Find where the given text appears and provide that cell's center as (X, Y) coordinate. 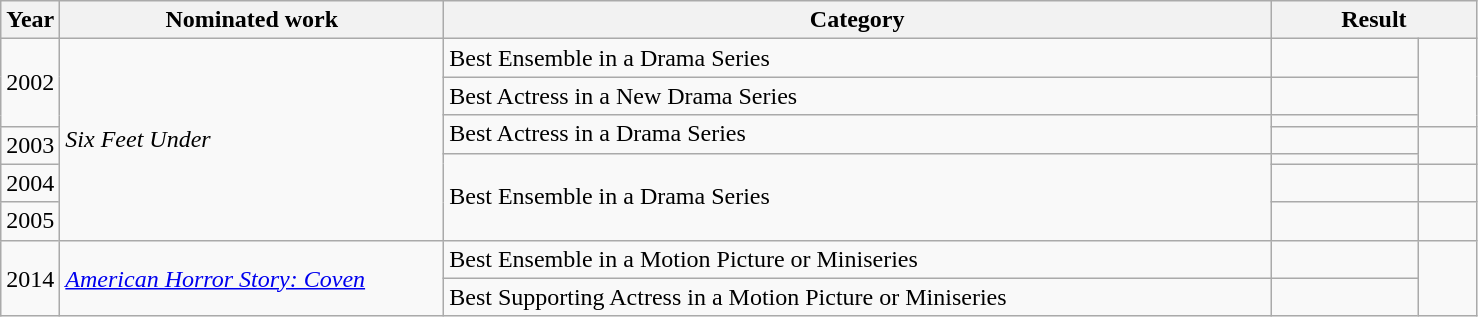
2005 (30, 221)
Best Supporting Actress in a Motion Picture or Miniseries (858, 297)
2004 (30, 183)
Category (858, 20)
Result (1374, 20)
2003 (30, 145)
Year (30, 20)
American Horror Story: Coven (252, 278)
Six Feet Under (252, 140)
2014 (30, 278)
Nominated work (252, 20)
Best Ensemble in a Motion Picture or Miniseries (858, 259)
2002 (30, 82)
Best Actress in a New Drama Series (858, 96)
Best Actress in a Drama Series (858, 134)
